From the cell containing the given text, extract its center point as (x, y) coordinate. 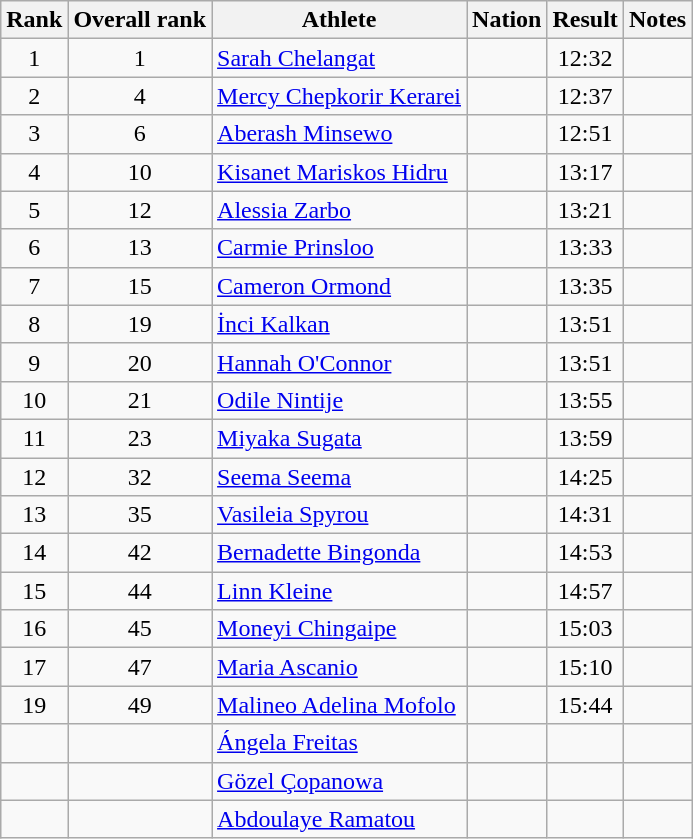
13:17 (585, 172)
Notes (657, 20)
Gözel Çopanowa (340, 781)
Linn Kleine (340, 591)
5 (34, 210)
13:55 (585, 400)
49 (140, 705)
14 (34, 553)
13:59 (585, 438)
Abdoulaye Ramatou (340, 819)
13:35 (585, 286)
8 (34, 324)
İnci Kalkan (340, 324)
16 (34, 629)
3 (34, 134)
Moneyi Chingaipe (340, 629)
Seema Seema (340, 477)
45 (140, 629)
9 (34, 362)
14:57 (585, 591)
Rank (34, 20)
17 (34, 667)
Sarah Chelangat (340, 58)
Maria Ascanio (340, 667)
35 (140, 515)
13:21 (585, 210)
7 (34, 286)
15:44 (585, 705)
Bernadette Bingonda (340, 553)
14:53 (585, 553)
47 (140, 667)
15:10 (585, 667)
12:37 (585, 96)
Alessia Zarbo (340, 210)
Aberash Minsewo (340, 134)
Kisanet Mariskos Hidru (340, 172)
Malineo Adelina Mofolo (340, 705)
12:32 (585, 58)
Athlete (340, 20)
Odile Nintije (340, 400)
Result (585, 20)
Carmie Prinsloo (340, 248)
21 (140, 400)
12:51 (585, 134)
Hannah O'Connor (340, 362)
14:31 (585, 515)
Cameron Ormond (340, 286)
42 (140, 553)
13:33 (585, 248)
Miyaka Sugata (340, 438)
20 (140, 362)
15:03 (585, 629)
Overall rank (140, 20)
44 (140, 591)
Vasileia Spyrou (340, 515)
Mercy Chepkorir Kerarei (340, 96)
14:25 (585, 477)
32 (140, 477)
11 (34, 438)
Ángela Freitas (340, 743)
2 (34, 96)
Nation (507, 20)
23 (140, 438)
